Search for the cell housing the specified text and yield its [X, Y] center coordinate. 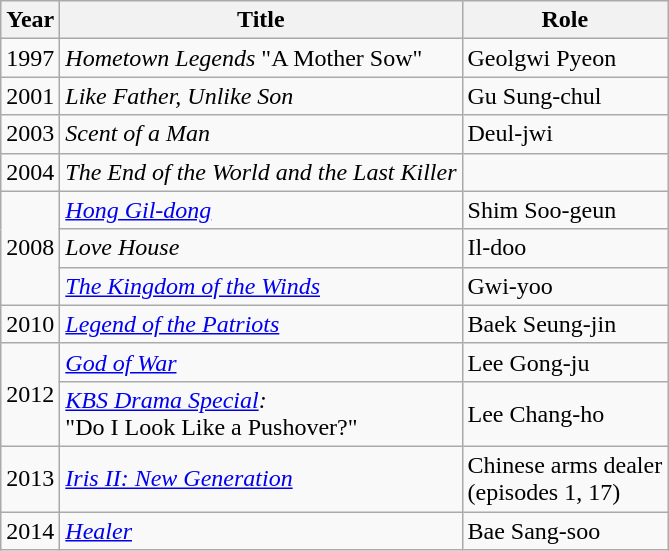
Chinese arms dealer (episodes 1, 17) [565, 478]
Gwi-yoo [565, 286]
God of War [261, 362]
KBS Drama Special: "Do I Look Like a Pushover?" [261, 414]
Title [261, 20]
Il-doo [565, 248]
2004 [30, 172]
The End of the World and the Last Killer [261, 172]
Deul-jwi [565, 134]
The Kingdom of the Winds [261, 286]
Hong Gil-dong [261, 210]
Lee Gong-ju [565, 362]
2013 [30, 478]
Hometown Legends "A Mother Sow" [261, 58]
Shim Soo-geun [565, 210]
2012 [30, 394]
Iris II: New Generation [261, 478]
1997 [30, 58]
Lee Chang-ho [565, 414]
Love House [261, 248]
Geolgwi Pyeon [565, 58]
Gu Sung-chul [565, 96]
2008 [30, 248]
Bae Sang-soo [565, 531]
Scent of a Man [261, 134]
2001 [30, 96]
2010 [30, 324]
Legend of the Patriots [261, 324]
Healer [261, 531]
Like Father, Unlike Son [261, 96]
2003 [30, 134]
2014 [30, 531]
Baek Seung-jin [565, 324]
Role [565, 20]
Year [30, 20]
